Detect which cell encompasses the target text, then output its [x, y] center coordinate. 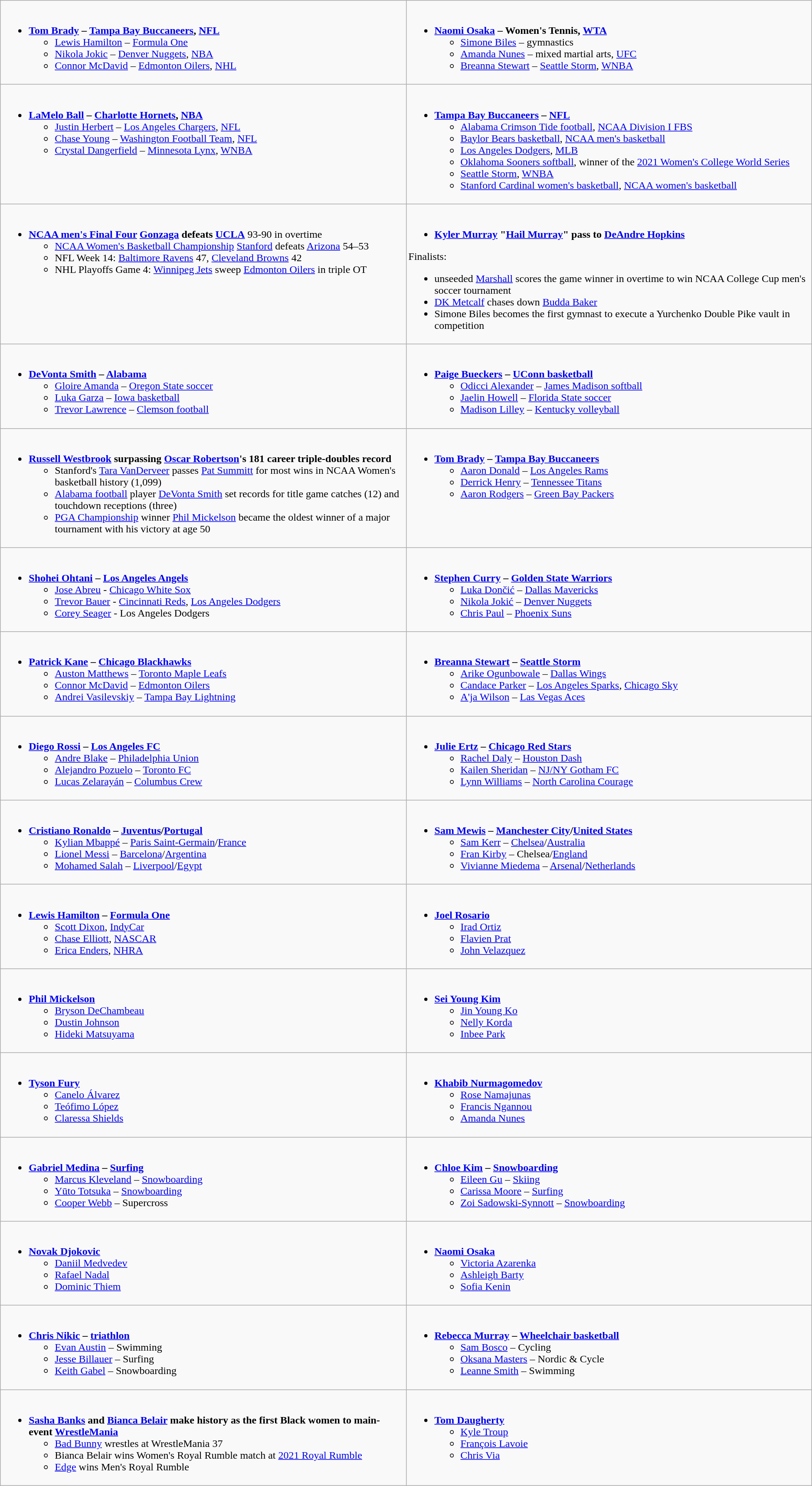
Tom DaughertyKyle TroupFrançois LavoieChris Via [609, 1438]
Patrick Kane – Chicago BlackhawksAuston Matthews – Toronto Maple LeafsConnor McDavid – Edmonton OilersAndrei Vasilevskiy – Tampa Bay Lightning [203, 674]
Gabriel Medina – SurfingMarcus Kleveland – SnowboardingYūto Totsuka – SnowboardingCooper Webb – Supercross [203, 1179]
Naomi OsakaVictoria AzarenkaAshleigh BartySofia Kenin [609, 1263]
Cristiano Ronaldo – Juventus/PortugalKylian Mbappé – Paris Saint-Germain/FranceLionel Messi – Barcelona/ArgentinaMohamed Salah – Liverpool/Egypt [203, 842]
Chloe Kim – SnowboardingEileen Gu – SkiingCarissa Moore – SurfingZoi Sadowski-Synnott – Snowboarding [609, 1179]
Diego Rossi – Los Angeles FCAndre Blake – Philadelphia UnionAlejandro Pozuelo – Toronto FCLucas Zelarayán – Columbus Crew [203, 758]
Phil MickelsonBryson DeChambeauDustin JohnsonHideki Matsuyama [203, 1010]
Tom Brady – Tampa Bay BuccaneersAaron Donald – Los Angeles RamsDerrick Henry – Tennessee TitansAaron Rodgers – Green Bay Packers [609, 488]
Breanna Stewart – Seattle StormArike Ogunbowale – Dallas WingsCandace Parker – Los Angeles Sparks, Chicago SkyA'ja Wilson – Las Vegas Aces [609, 674]
Tyson FuryCanelo ÁlvarezTeófimo LópezClaressa Shields [203, 1095]
Naomi Osaka – Women's Tennis, WTASimone Biles – gymnasticsAmanda Nunes – mixed martial arts, UFCBreanna Stewart – Seattle Storm, WNBA [609, 43]
Rebecca Murray – Wheelchair basketballSam Bosco – CyclingOksana Masters – Nordic & CycleLeanne Smith – Swimming [609, 1348]
Chris Nikic – triathlonEvan Austin – SwimmingJesse Billauer – SurfingKeith Gabel – Snowboarding [203, 1348]
Novak DjokovicDaniil MedvedevRafael NadalDominic Thiem [203, 1263]
Khabib NurmagomedovRose NamajunasFrancis NgannouAmanda Nunes [609, 1095]
Sam Mewis – Manchester City/United StatesSam Kerr – Chelsea/AustraliaFran Kirby – Chelsea/EnglandVivianne Miedema – Arsenal/Netherlands [609, 842]
Shohei Ohtani – Los Angeles AngelsJose Abreu - Chicago White SoxTrevor Bauer - Cincinnati Reds, Los Angeles DodgersCorey Seager - Los Angeles Dodgers [203, 590]
Lewis Hamilton – Formula OneScott Dixon, IndyCarChase Elliott, NASCARErica Enders, NHRA [203, 926]
Joel RosarioIrad OrtizFlavien PratJohn Velazquez [609, 926]
Paige Bueckers – UConn basketballOdicci Alexander – James Madison softballJaelin Howell – Florida State soccerMadison Lilley – Kentucky volleyball [609, 386]
Tom Brady – Tampa Bay Buccaneers, NFLLewis Hamilton – Formula OneNikola Jokic – Denver Nuggets, NBAConnor McDavid – Edmonton Oilers, NHL [203, 43]
Stephen Curry – Golden State WarriorsLuka Dončić – Dallas MavericksNikola Jokić – Denver NuggetsChris Paul – Phoenix Suns [609, 590]
Sei Young KimJin Young KoNelly KordaInbee Park [609, 1010]
DeVonta Smith – AlabamaGloire Amanda – Oregon State soccerLuka Garza – Iowa basketballTrevor Lawrence – Clemson football [203, 386]
Julie Ertz – Chicago Red StarsRachel Daly – Houston DashKailen Sheridan – NJ/NY Gotham FCLynn Williams – North Carolina Courage [609, 758]
